Extract the (X, Y) coordinate from the center of the cell holding the provided text.  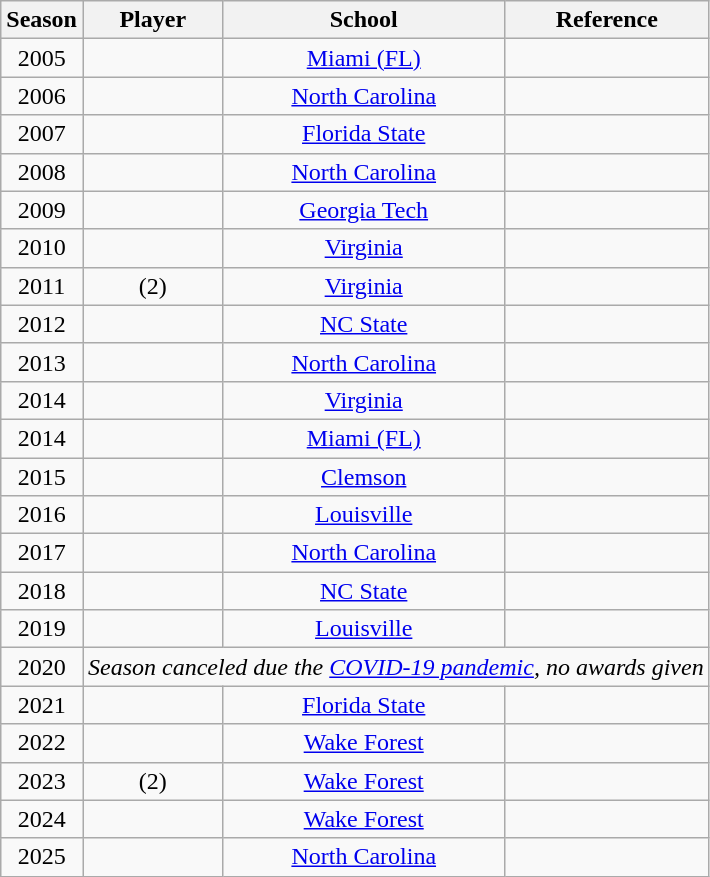
2006 (42, 96)
2015 (42, 477)
2012 (42, 324)
Season canceled due the COVID-19 pandemic, no awards given (396, 667)
2005 (42, 58)
Georgia Tech (364, 210)
2011 (42, 286)
2019 (42, 629)
2009 (42, 210)
2024 (42, 819)
2017 (42, 553)
2016 (42, 515)
2018 (42, 591)
2007 (42, 134)
2020 (42, 667)
2022 (42, 743)
Player (152, 20)
2021 (42, 705)
Reference (606, 20)
2013 (42, 362)
Clemson (364, 477)
2023 (42, 781)
School (364, 20)
Season (42, 20)
2008 (42, 172)
2025 (42, 857)
2010 (42, 248)
